Capture the cell that displays the provided text and extract its (x, y) central coordinate. 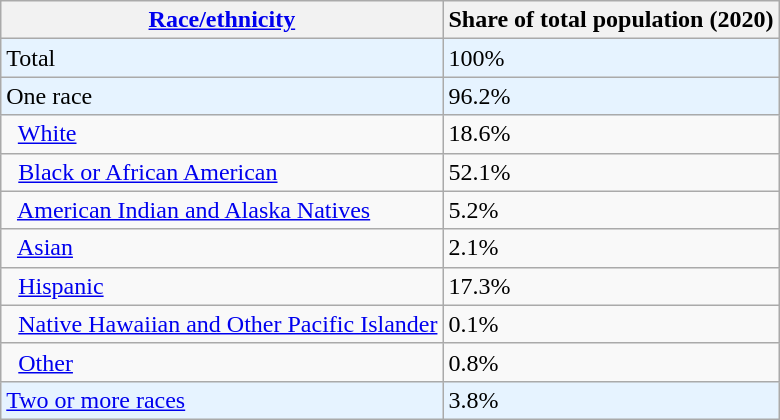
100% (611, 58)
American Indian and Alaska Natives (222, 210)
Black or African American (222, 172)
Asian (222, 248)
3.8% (611, 400)
2.1% (611, 248)
Other (222, 362)
5.2% (611, 210)
Total (222, 58)
Two or more races (222, 400)
0.8% (611, 362)
One race (222, 96)
Native Hawaiian and Other Pacific Islander (222, 324)
0.1% (611, 324)
52.1% (611, 172)
17.3% (611, 286)
96.2% (611, 96)
Hispanic (222, 286)
Race/ethnicity (222, 20)
White (222, 134)
18.6% (611, 134)
Share of total population (2020) (611, 20)
